Capture the cell that displays the provided text and extract its [X, Y] central coordinate. 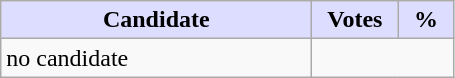
Votes [355, 20]
% [426, 20]
Candidate [156, 20]
no candidate [156, 58]
